Identify which cell holds the provided text, then report its (X, Y) central coordinate. 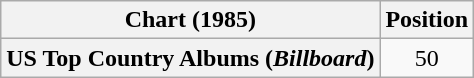
50 (427, 58)
US Top Country Albums (Billboard) (190, 58)
Position (427, 20)
Chart (1985) (190, 20)
